Search for the cell housing the specified text and yield its [X, Y] center coordinate. 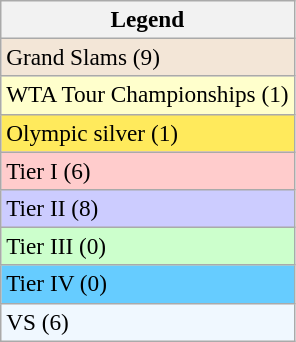
Tier II (8) [148, 208]
WTA Tour Championships (1) [148, 95]
Grand Slams (9) [148, 57]
Tier IV (0) [148, 284]
Olympic silver (1) [148, 133]
Tier I (6) [148, 170]
VS (6) [148, 322]
Tier III (0) [148, 246]
Legend [148, 19]
